Pinpoint the cell where the given text exists, returning its [x, y] midpoint coordinate. 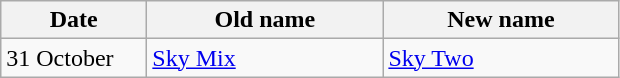
Sky Mix [265, 58]
Date [74, 20]
Old name [265, 20]
31 October [74, 58]
New name [501, 20]
Sky Two [501, 58]
